Detect which cell encompasses the target text, then output its [X, Y] center coordinate. 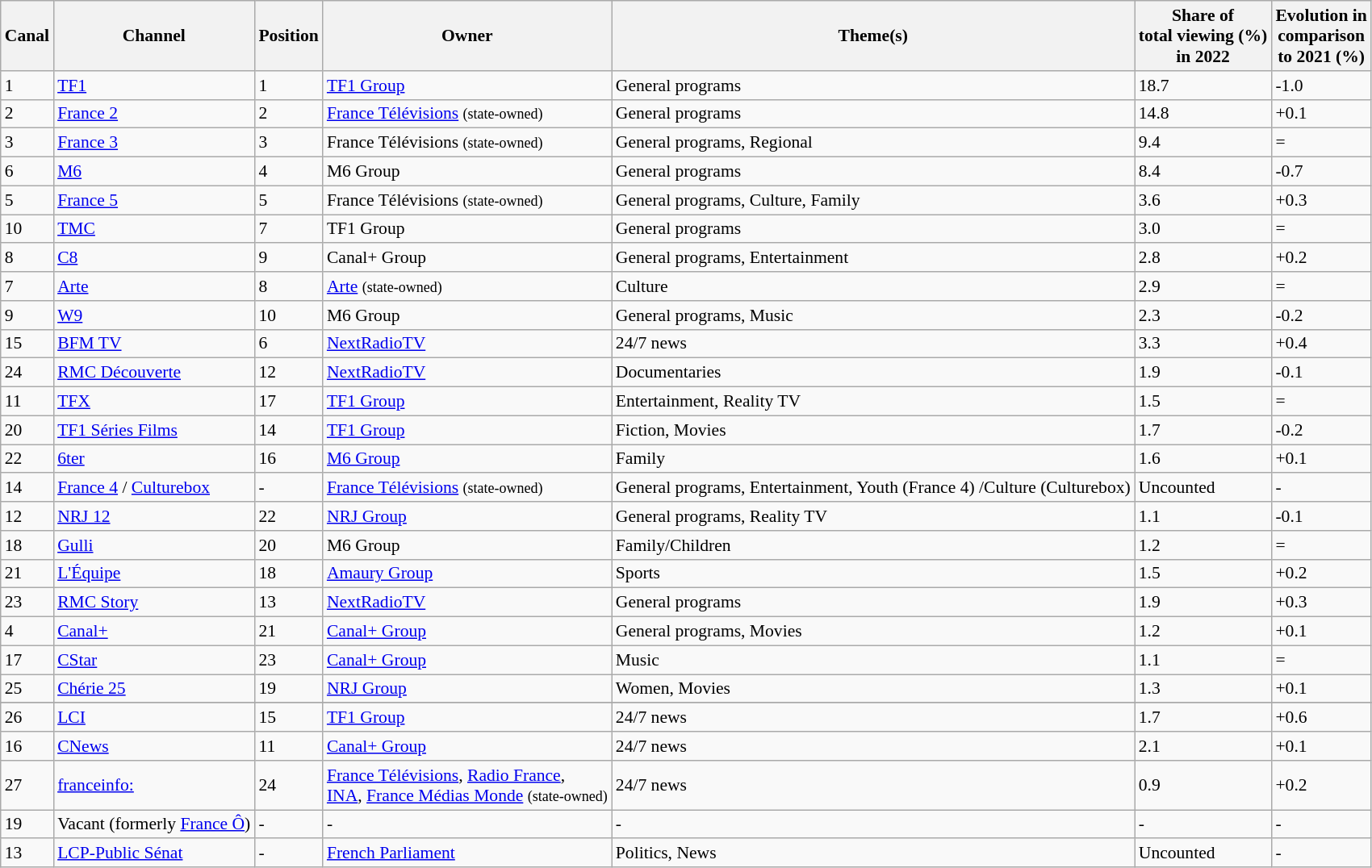
3.6 [1203, 200]
NRJ 12 [153, 516]
Women, Movies [873, 689]
Evolution incomparisonto 2021 (%) [1321, 35]
14.8 [1203, 114]
TF1 [153, 86]
0.9 [1203, 786]
M6 [153, 172]
L'Équipe [153, 574]
Documentaries [873, 373]
Theme(s) [873, 35]
LCI [153, 718]
Owner [467, 35]
RMC Découverte [153, 373]
RMC Story [153, 603]
C8 [153, 258]
General programs, Entertainment [873, 258]
LCP-Public Sénat [153, 853]
General programs, Music [873, 315]
-0.7 [1321, 172]
26 [27, 718]
W9 [153, 315]
BFM TV [153, 344]
2.8 [1203, 258]
France 2 [153, 114]
Family/Children [873, 545]
3.3 [1203, 344]
3.0 [1203, 229]
General programs, Reality TV [873, 516]
Vacant (formerly France Ô) [153, 824]
Position [288, 35]
TMC [153, 229]
Amaury Group [467, 574]
Fiction, Movies [873, 430]
franceinfo: [153, 786]
France 3 [153, 143]
9.4 [1203, 143]
27 [27, 786]
Chérie 25 [153, 689]
Family [873, 459]
Culture [873, 286]
TFX [153, 402]
+0.4 [1321, 344]
French Parliament [467, 853]
Gulli [153, 545]
Canal [27, 35]
CNews [153, 746]
+0.6 [1321, 718]
2.3 [1203, 315]
Entertainment, Reality TV [873, 402]
Music [873, 660]
France 5 [153, 200]
TF1 Séries Films [153, 430]
18.7 [1203, 86]
2.1 [1203, 746]
1.6 [1203, 459]
8.4 [1203, 172]
General programs, Movies [873, 632]
General programs, Entertainment, Youth (France 4) /Culture (Culturebox) [873, 488]
General programs, Regional [873, 143]
1.3 [1203, 689]
Canal+ [153, 632]
Arte (state-owned) [467, 286]
2.9 [1203, 286]
General programs, Culture, Family [873, 200]
25 [27, 689]
-1.0 [1321, 86]
Arte [153, 286]
Share oftotal viewing (%)in 2022 [1203, 35]
Politics, News [873, 853]
France Télévisions, Radio France,INA, France Médias Monde (state-owned) [467, 786]
6ter [153, 459]
CStar [153, 660]
Channel [153, 35]
Sports [873, 574]
France 4 / Culturebox [153, 488]
